Output the [x, y] coordinate of the center of the cell containing the given text.  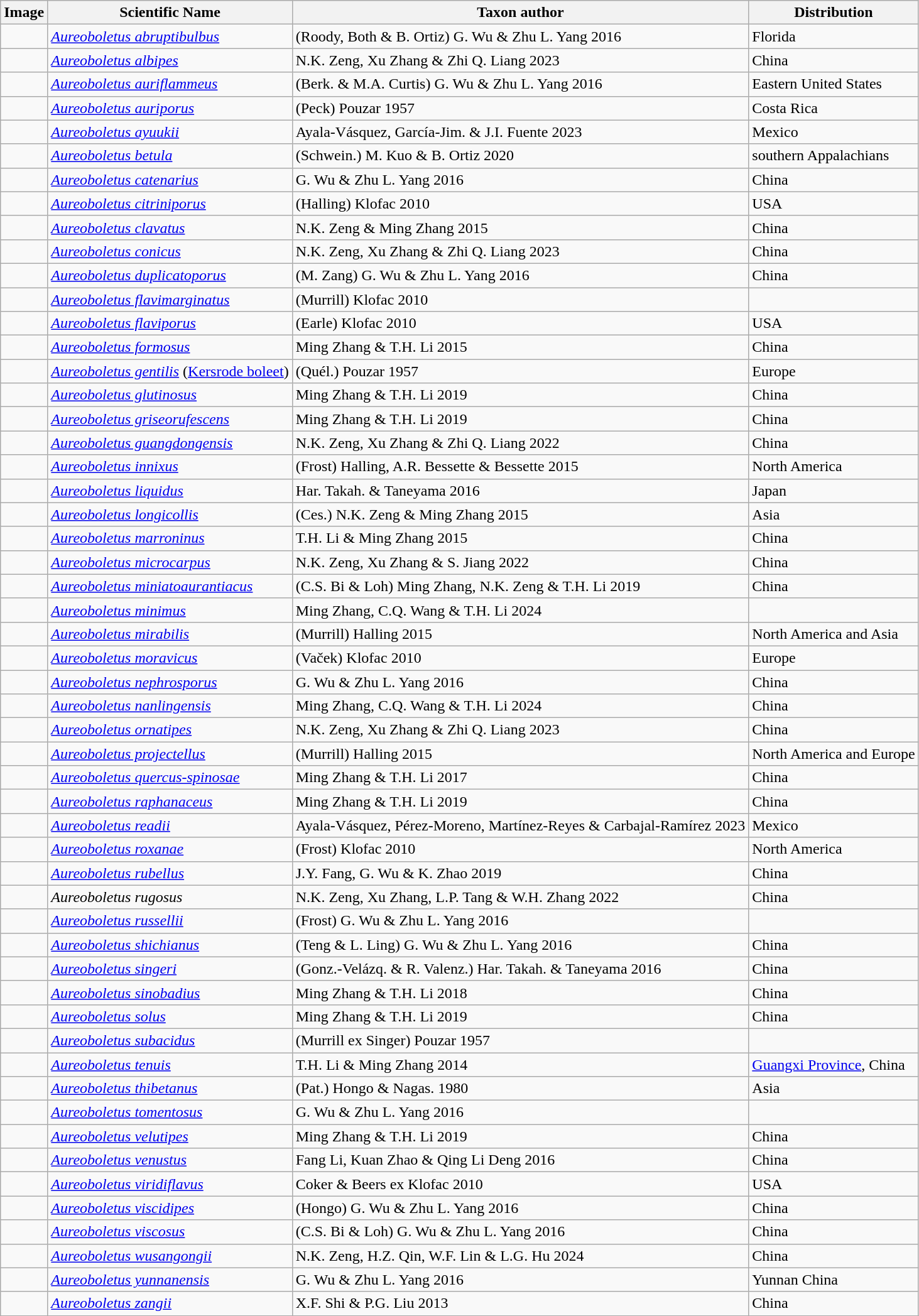
Aureoboletus flavimarginatus [170, 300]
Aureoboletus citriniporus [170, 204]
Aureoboletus catenarius [170, 180]
Aureoboletus projectellus [170, 754]
(Earle) Klofac 2010 [520, 324]
Aureoboletus albipes [170, 60]
N.K. Zeng & Ming Zhang 2015 [520, 227]
Florida [834, 36]
Aureoboletus rugosus [170, 897]
Aureoboletus raphanaceus [170, 802]
T.H. Li & Ming Zhang 2014 [520, 1065]
Aureoboletus yunnanensis [170, 1280]
Guangxi Province, China [834, 1065]
(Peck) Pouzar 1957 [520, 108]
Aureoboletus glutinosus [170, 395]
(C.S. Bi & Loh) G. Wu & Zhu L. Yang 2016 [520, 1232]
N.K. Zeng, Xu Zhang & Zhi Q. Liang 2022 [520, 443]
Japan [834, 491]
(Frost) Klofac 2010 [520, 849]
Aureoboletus clavatus [170, 227]
Aureoboletus nanlingensis [170, 706]
Fang Li, Kuan Zhao & Qing Li Deng 2016 [520, 1160]
(Murrill ex Singer) Pouzar 1957 [520, 1040]
Ayala-Vásquez, Pérez-Moreno, Martínez-Reyes & Carbajal-Ramírez 2023 [520, 825]
Aureoboletus sinobadius [170, 992]
Aureoboletus griseorufescens [170, 419]
(Teng & L. Ling) G. Wu & Zhu L. Yang 2016 [520, 945]
Aureoboletus liquidus [170, 491]
Aureoboletus tomentosus [170, 1112]
Scientific Name [170, 13]
X.F. Shi & P.G. Liu 2013 [520, 1303]
Aureoboletus venustus [170, 1160]
Aureoboletus thibetanus [170, 1089]
Ming Zhang & T.H. Li 2017 [520, 778]
Ming Zhang & T.H. Li 2015 [520, 347]
Aureoboletus viridiflavus [170, 1184]
Eastern United States [834, 84]
Aureoboletus shichianus [170, 945]
Aureoboletus zangii [170, 1303]
(Berk. & M.A. Curtis) G. Wu & Zhu L. Yang 2016 [520, 84]
Aureoboletus abruptibulbus [170, 36]
(Schwein.) M. Kuo & B. Ortiz 2020 [520, 156]
Aureoboletus mirabilis [170, 634]
Aureoboletus viscosus [170, 1232]
(Halling) Klofac 2010 [520, 204]
Aureoboletus readii [170, 825]
(Roody, Both & B. Ortiz) G. Wu & Zhu L. Yang 2016 [520, 36]
(Frost) Halling, A.R. Bessette & Bessette 2015 [520, 467]
Aureoboletus auriporus [170, 108]
Distribution [834, 13]
Aureoboletus innixus [170, 467]
(Quél.) Pouzar 1957 [520, 371]
Aureoboletus auriflammeus [170, 84]
(C.S. Bi & Loh) Ming Zhang, N.K. Zeng & T.H. Li 2019 [520, 586]
Aureoboletus miniatoaurantiacus [170, 586]
Aureoboletus conicus [170, 251]
N.K. Zeng, Xu Zhang & S. Jiang 2022 [520, 562]
North America and Europe [834, 754]
(Gonz.-Velázq. & R. Valenz.) Har. Takah. & Taneyama 2016 [520, 969]
(Frost) G. Wu & Zhu L. Yang 2016 [520, 921]
Aureoboletus roxanae [170, 849]
Coker & Beers ex Klofac 2010 [520, 1184]
(M. Zang) G. Wu & Zhu L. Yang 2016 [520, 275]
southern Appalachians [834, 156]
Aureoboletus ayuukii [170, 132]
(Pat.) Hongo & Nagas. 1980 [520, 1089]
Aureoboletus tenuis [170, 1065]
Aureoboletus microcarpus [170, 562]
Aureoboletus velutipes [170, 1136]
Aureoboletus formosus [170, 347]
Aureoboletus quercus-spinosae [170, 778]
(Murrill) Klofac 2010 [520, 300]
(Vaček) Klofac 2010 [520, 658]
T.H. Li & Ming Zhang 2015 [520, 538]
N.K. Zeng, Xu Zhang, L.P. Tang & W.H. Zhang 2022 [520, 897]
Aureoboletus longicollis [170, 514]
(Ces.) N.K. Zeng & Ming Zhang 2015 [520, 514]
Aureoboletus wusangongii [170, 1256]
Aureoboletus marroninus [170, 538]
Aureoboletus rubellus [170, 873]
Har. Takah. & Taneyama 2016 [520, 491]
Aureoboletus flaviporus [170, 324]
Costa Rica [834, 108]
Aureoboletus viscidipes [170, 1208]
Ayala-Vásquez, García-Jim. & J.I. Fuente 2023 [520, 132]
Aureoboletus guangdongensis [170, 443]
J.Y. Fang, G. Wu & K. Zhao 2019 [520, 873]
Aureoboletus russellii [170, 921]
Aureoboletus duplicatoporus [170, 275]
North America and Asia [834, 634]
Aureoboletus minimus [170, 610]
Aureoboletus solus [170, 1016]
Aureoboletus moravicus [170, 658]
Aureoboletus singeri [170, 969]
Aureoboletus nephrosporus [170, 682]
Ming Zhang & T.H. Li 2018 [520, 992]
Aureoboletus subacidus [170, 1040]
Yunnan China [834, 1280]
Aureoboletus gentilis (Kersrode boleet) [170, 371]
Taxon author [520, 13]
Aureoboletus ornatipes [170, 730]
(Hongo) G. Wu & Zhu L. Yang 2016 [520, 1208]
N.K. Zeng, H.Z. Qin, W.F. Lin & L.G. Hu 2024 [520, 1256]
Image [24, 13]
Aureoboletus betula [170, 156]
